Output the (X, Y) coordinate of the center of the cell containing the given text.  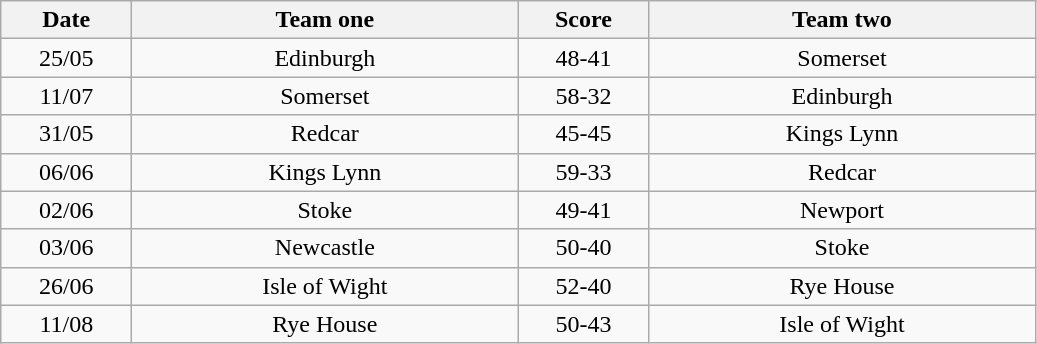
48-41 (584, 58)
Newcastle (325, 248)
26/06 (66, 286)
58-32 (584, 96)
Newport (842, 210)
Score (584, 20)
06/06 (66, 172)
25/05 (66, 58)
03/06 (66, 248)
Date (66, 20)
Team two (842, 20)
52-40 (584, 286)
Team one (325, 20)
50-43 (584, 324)
02/06 (66, 210)
11/07 (66, 96)
31/05 (66, 134)
45-45 (584, 134)
50-40 (584, 248)
59-33 (584, 172)
49-41 (584, 210)
11/08 (66, 324)
